Extract the (x, y) coordinate from the center of the cell holding the provided text.  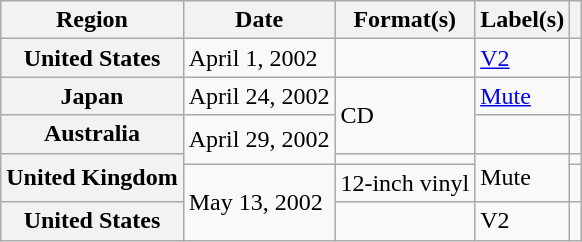
Japan (92, 96)
Label(s) (522, 20)
Australia (92, 134)
April 1, 2002 (259, 58)
United Kingdom (92, 178)
Date (259, 20)
12-inch vinyl (405, 183)
CD (405, 115)
Format(s) (405, 20)
May 13, 2002 (259, 202)
April 24, 2002 (259, 96)
Region (92, 20)
April 29, 2002 (259, 140)
